Output the (x, y) coordinate of the center of the cell containing the given text.  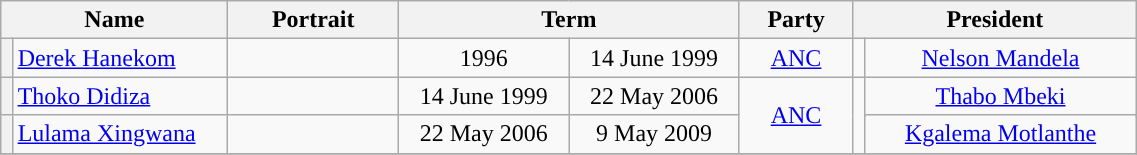
Name (114, 20)
President (995, 20)
Lulama Xingwana (120, 134)
Term (568, 20)
9 May 2009 (654, 134)
Portrait (314, 20)
Derek Hanekom (120, 58)
Nelson Mandela (1000, 58)
Thoko Didiza (120, 96)
Party (796, 20)
1996 (483, 58)
Kgalema Motlanthe (1000, 134)
Thabo Mbeki (1000, 96)
